Return the (x, y) coordinate for the center point of the cell that contains the specified text.  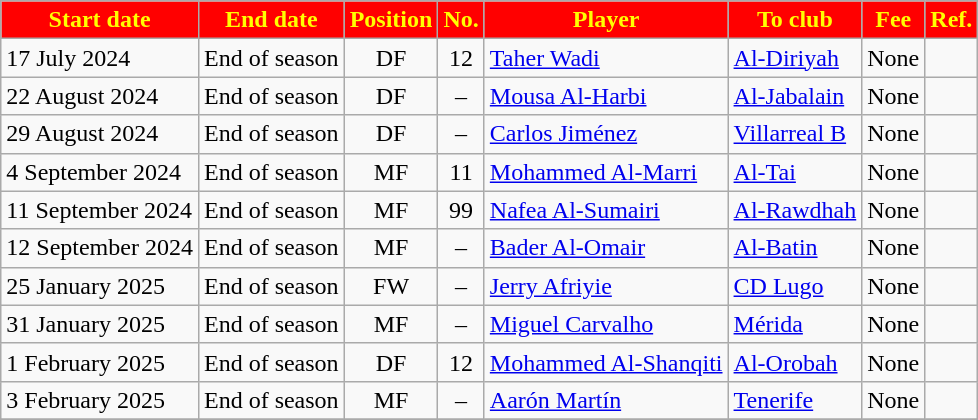
99 (461, 210)
Mohammed Al-Marri (606, 172)
Al-Rawdhah (795, 210)
CD Lugo (795, 286)
3 February 2025 (100, 400)
Position (391, 20)
Mousa Al-Harbi (606, 96)
Al-Jabalain (795, 96)
Start date (100, 20)
11 (461, 172)
Mohammed Al-Shanqiti (606, 362)
Bader Al-Omair (606, 248)
To club (795, 20)
4 September 2024 (100, 172)
31 January 2025 (100, 324)
End date (271, 20)
Miguel Carvalho (606, 324)
Mérida (795, 324)
Jerry Afriyie (606, 286)
Al-Tai (795, 172)
FW (391, 286)
Al-Diriyah (795, 58)
Taher Wadi (606, 58)
Villarreal B (795, 134)
17 July 2024 (100, 58)
22 August 2024 (100, 96)
Fee (894, 20)
Player (606, 20)
Tenerife (795, 400)
29 August 2024 (100, 134)
1 February 2025 (100, 362)
Al-Batin (795, 248)
11 September 2024 (100, 210)
12 September 2024 (100, 248)
Al-Orobah (795, 362)
Carlos Jiménez (606, 134)
Aarón Martín (606, 400)
25 January 2025 (100, 286)
Ref. (952, 20)
No. (461, 20)
Nafea Al-Sumairi (606, 210)
